Search for the cell housing the specified text and yield its (x, y) center coordinate. 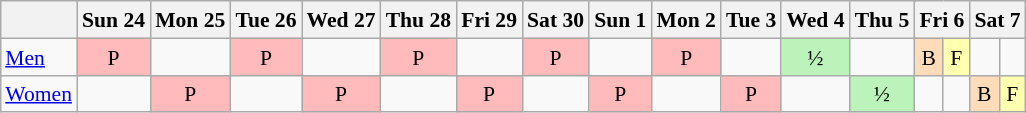
Sun 1 (620, 20)
Mon 2 (686, 20)
Fri 6 (942, 20)
Wed 4 (815, 20)
Thu 5 (882, 20)
Sun 24 (114, 20)
Fri 29 (489, 20)
Tue 3 (751, 20)
Sat 7 (997, 20)
Thu 28 (419, 20)
Sat 30 (556, 20)
Women (38, 94)
Men (38, 56)
Tue 26 (266, 20)
Wed 27 (342, 20)
Mon 25 (190, 20)
